For the text-containing cell, return its midpoint in (X, Y) coordinate format. 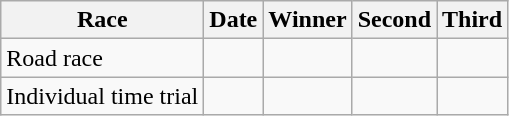
Race (102, 20)
Individual time trial (102, 96)
Winner (308, 20)
Date (234, 20)
Road race (102, 58)
Third (472, 20)
Second (394, 20)
